Return the [x, y] coordinate for the center point of the cell that contains the specified text.  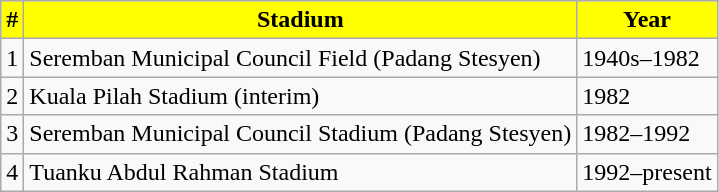
3 [12, 134]
Stadium [300, 20]
1 [12, 58]
Year [647, 20]
Tuanku Abdul Rahman Stadium [300, 172]
1982–1992 [647, 134]
1982 [647, 96]
1992–present [647, 172]
# [12, 20]
Kuala Pilah Stadium (interim) [300, 96]
4 [12, 172]
1940s–1982 [647, 58]
Seremban Municipal Council Field (Padang Stesyen) [300, 58]
2 [12, 96]
Seremban Municipal Council Stadium (Padang Stesyen) [300, 134]
